Determine the [X, Y] coordinate at the center of the cell enclosing the given text.  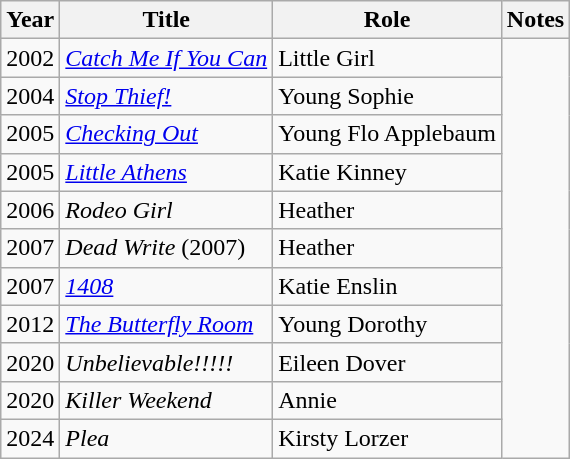
Plea [166, 438]
Role [388, 20]
Little Athens [166, 172]
2002 [30, 58]
Young Sophie [388, 96]
Kirsty Lorzer [388, 438]
Year [30, 20]
Katie Enslin [388, 286]
Checking Out [166, 134]
Killer Weekend [166, 400]
Eileen Dover [388, 362]
Notes [535, 20]
Little Girl [388, 58]
Unbelievable!!!!! [166, 362]
Annie [388, 400]
Title [166, 20]
Stop Thief! [166, 96]
2012 [30, 324]
2004 [30, 96]
The Butterfly Room [166, 324]
Young Dorothy [388, 324]
Katie Kinney [388, 172]
2024 [30, 438]
Catch Me If You Can [166, 58]
1408 [166, 286]
Young Flo Applebaum [388, 134]
Dead Write (2007) [166, 248]
2006 [30, 210]
Rodeo Girl [166, 210]
